Identify which cell holds the provided text, then report its [X, Y] central coordinate. 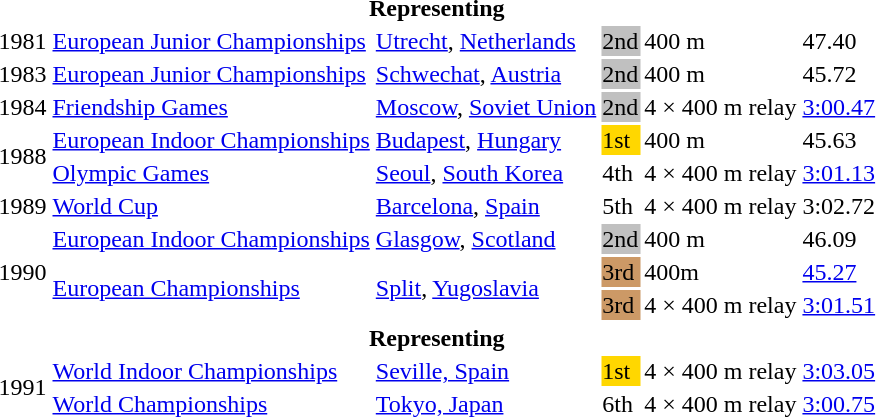
Friendship Games [211, 107]
Olympic Games [211, 173]
5th [620, 206]
Schwechat, Austria [486, 74]
Seoul, South Korea [486, 173]
Budapest, Hungary [486, 140]
400m [720, 272]
Split, Yugoslavia [486, 288]
4th [620, 173]
Glasgow, Scotland [486, 239]
World Indoor Championships [211, 371]
European Championships [211, 288]
Moscow, Soviet Union [486, 107]
Utrecht, Netherlands [486, 41]
Barcelona, Spain [486, 206]
World Cup [211, 206]
Seville, Spain [486, 371]
